For the text-containing cell, return its midpoint in [x, y] coordinate format. 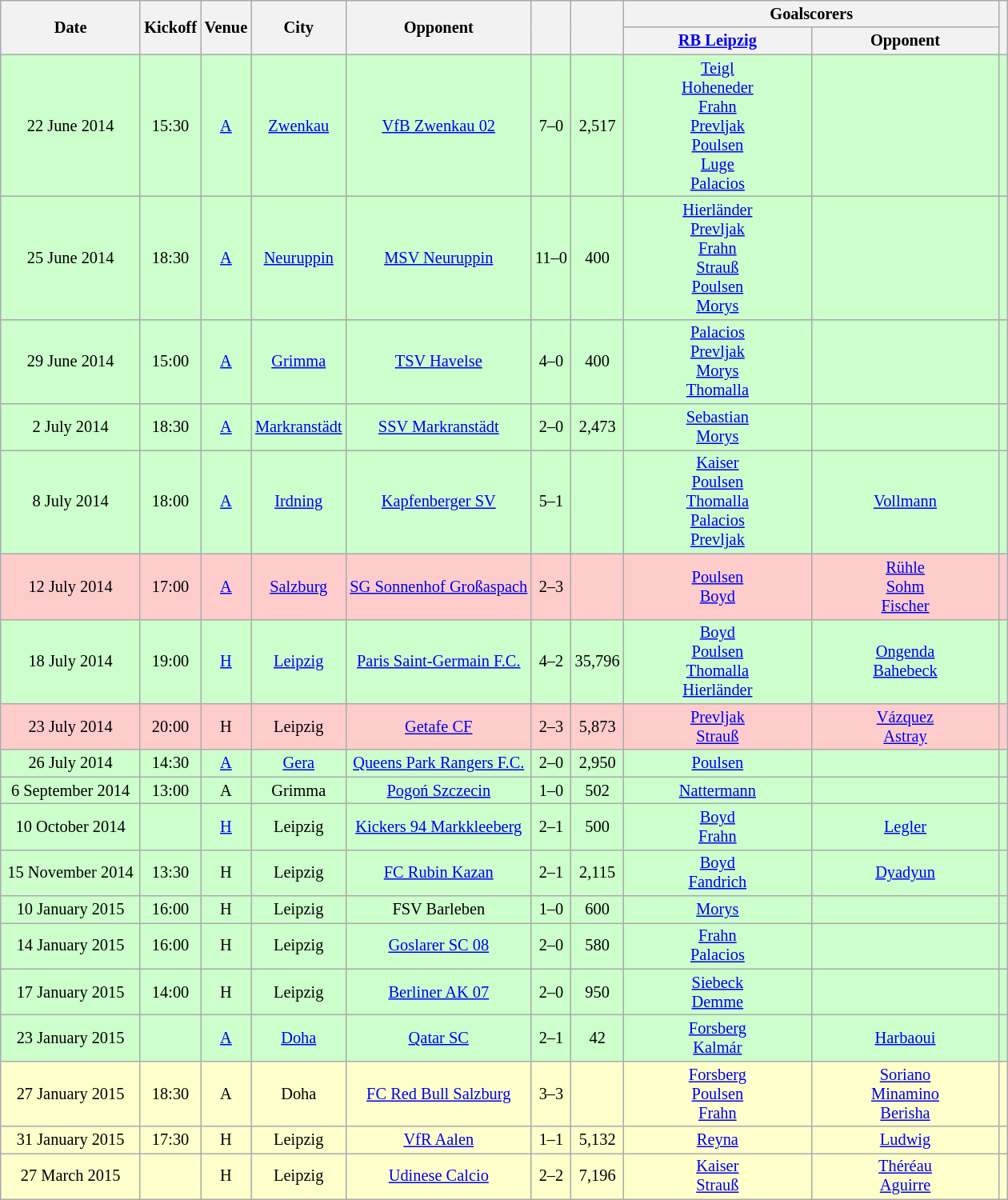
31 January 2015 [70, 1140]
Harbaoui [906, 1038]
Sebastian Morys [718, 427]
Morys [718, 910]
26 July 2014 [70, 763]
11–0 [551, 258]
Dyadyun [906, 873]
Ludwig [906, 1140]
MSV Neuruppin [438, 258]
18 July 2014 [70, 662]
Siebeck Demme [718, 992]
25 June 2014 [70, 258]
29 June 2014 [70, 362]
Irdning [298, 502]
FC Rubin Kazan [438, 873]
TSV Havelse [438, 362]
2,115 [598, 873]
Paris Saint-Germain F.C. [438, 662]
Date [70, 27]
15:30 [170, 126]
42 [598, 1038]
27 January 2015 [70, 1094]
502 [598, 790]
2,517 [598, 126]
Kapfenberger SV [438, 502]
Forsberg Kalmár [718, 1038]
Rühle Sohm Fischer [906, 586]
19:00 [170, 662]
Boyd Fandrich [718, 873]
Ongenda Bahebeck [906, 662]
17:30 [170, 1140]
Qatar SC [438, 1038]
27 March 2015 [70, 1176]
Kickers 94 Markkleeberg [438, 826]
580 [598, 946]
Frahn Palacios [718, 946]
SG Sonnenhof Großaspach [438, 586]
17 January 2015 [70, 992]
Prevljak Strauß [718, 726]
Kaiser Strauß [718, 1176]
FSV Barleben [438, 910]
SSV Markranstädt [438, 427]
Teigl Hoheneder Frahn Prevljak Poulsen Luge Palacios [718, 126]
5–1 [551, 502]
500 [598, 826]
Goslarer SC 08 [438, 946]
Reyna [718, 1140]
Queens Park Rangers F.C. [438, 763]
15:00 [170, 362]
10 October 2014 [70, 826]
950 [598, 992]
Kickoff [170, 27]
4–2 [551, 662]
Nattermann [718, 790]
Berliner AK 07 [438, 992]
600 [598, 910]
City [298, 27]
2–2 [551, 1176]
Venue [226, 27]
2,473 [598, 427]
Goalscorers [811, 14]
20:00 [170, 726]
Udinese Calcio [438, 1176]
5,873 [598, 726]
VfB Zwenkau 02 [438, 126]
10 January 2015 [70, 910]
Pogoń Szczecin [438, 790]
15 November 2014 [70, 873]
23 July 2014 [70, 726]
Hierländer Prevljak Frahn Strauß Poulsen Morys [718, 258]
3–3 [551, 1094]
Legler [906, 826]
Vollmann [906, 502]
1–1 [551, 1140]
Vázquez Astray [906, 726]
Zwenkau [298, 126]
7–0 [551, 126]
22 June 2014 [70, 126]
RB Leipzig [718, 41]
Poulsen Boyd [718, 586]
7,196 [598, 1176]
17:00 [170, 586]
Soriano Minamino Berisha [906, 1094]
Palacios Prevljak Morys Thomalla [718, 362]
Getafe CF [438, 726]
14:00 [170, 992]
Markranstädt [298, 427]
2,950 [598, 763]
4–0 [551, 362]
13:30 [170, 873]
Kaiser Poulsen Thomalla Palacios Prevljak [718, 502]
VfR Aalen [438, 1140]
18:00 [170, 502]
Boyd Poulsen Thomalla Hierländer [718, 662]
Théréau Aguirre [906, 1176]
23 January 2015 [70, 1038]
6 September 2014 [70, 790]
Salzburg [298, 586]
14:30 [170, 763]
FC Red Bull Salzburg [438, 1094]
2 July 2014 [70, 427]
Poulsen [718, 763]
Gera [298, 763]
5,132 [598, 1140]
Boyd Frahn [718, 826]
8 July 2014 [70, 502]
12 July 2014 [70, 586]
Forsberg Poulsen Frahn [718, 1094]
14 January 2015 [70, 946]
Neuruppin [298, 258]
13:00 [170, 790]
35,796 [598, 662]
